Determine the (x, y) coordinate at the center of the cell enclosing the given text.  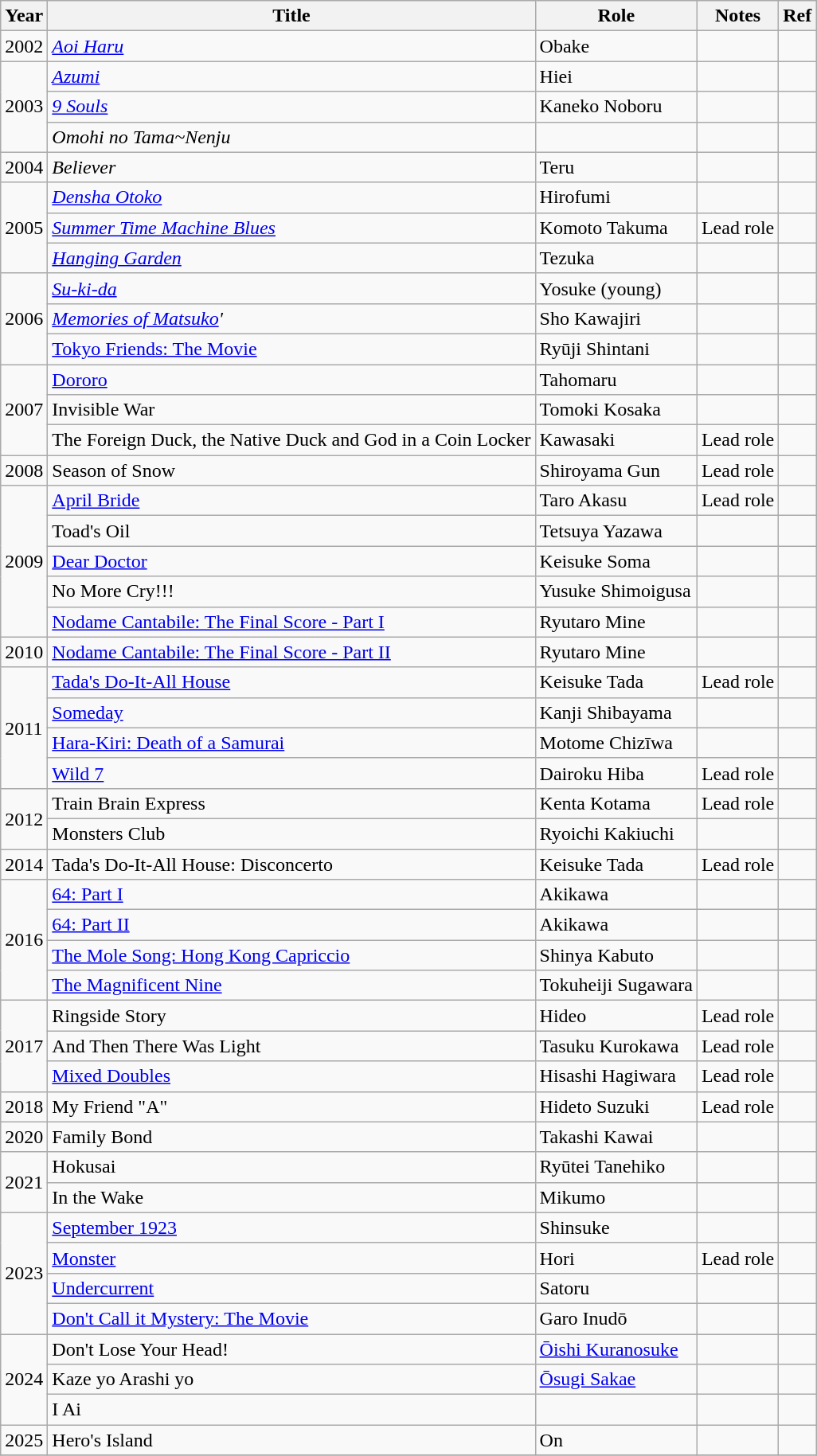
Ringside Story (291, 1016)
Densha Otoko (291, 197)
April Bride (291, 501)
Shinsuke (616, 1228)
Kanji Shibayama (616, 712)
Shiroyama Gun (616, 470)
Ryoichi Kakiuchi (616, 833)
Keisuke Soma (616, 561)
2007 (24, 410)
2008 (24, 470)
Hara-Kiri: Death of a Samurai (291, 743)
Tahomaru (616, 380)
Mikumo (616, 1197)
Hiei (616, 76)
Sho Kawajiri (616, 318)
2021 (24, 1182)
Season of Snow (291, 470)
Hideo (616, 1016)
Ōishi Kuranosuke (616, 1349)
Don't Call it Mystery: The Movie (291, 1318)
Dororo (291, 380)
Year (24, 16)
2014 (24, 864)
Monsters Club (291, 833)
Hisashi Hagiwara (616, 1076)
Hideto Suzuki (616, 1107)
The Foreign Duck, the Native Duck and God in a Coin Locker (291, 440)
Dear Doctor (291, 561)
Nodame Cantabile: The Final Score - Part I (291, 622)
In the Wake (291, 1197)
Tomoki Kosaka (616, 410)
Tezuka (616, 258)
2017 (24, 1046)
On (616, 1440)
2025 (24, 1440)
2012 (24, 818)
Omohi no Tama~Nenju (291, 137)
The Mole Song: Hong Kong Capriccio (291, 955)
Su-ki-da (291, 288)
Notes (737, 16)
Family Bond (291, 1137)
Train Brain Express (291, 803)
2003 (24, 107)
Dairoku Hiba (616, 773)
2010 (24, 652)
Hokusai (291, 1167)
Hero's Island (291, 1440)
Garo Inudō (616, 1318)
Taro Akasu (616, 501)
Motome Chizīwa (616, 743)
Tasuku Kurokawa (616, 1046)
2009 (24, 561)
Tokuheiji Sugawara (616, 986)
2018 (24, 1107)
Undercurrent (291, 1288)
Nodame Cantabile: The Final Score - Part II (291, 652)
Kaze yo Arashi yo (291, 1380)
Kenta Kotama (616, 803)
My Friend "A" (291, 1107)
Yosuke (young) (616, 288)
2006 (24, 318)
Hori (616, 1258)
Aoi Haru (291, 46)
Monster (291, 1258)
64: Part I (291, 895)
Title (291, 16)
Role (616, 16)
2016 (24, 940)
Tokyo Friends: The Movie (291, 349)
Believer (291, 167)
Toad's Oil (291, 531)
Yusuke Shimoigusa (616, 591)
2020 (24, 1137)
9 Souls (291, 107)
And Then There Was Light (291, 1046)
Tada's Do-It-All House: Disconcerto (291, 864)
2004 (24, 167)
Ref (798, 16)
Kaneko Noboru (616, 107)
Teru (616, 167)
Takashi Kawai (616, 1137)
2011 (24, 728)
Azumi (291, 76)
Mixed Doubles (291, 1076)
Ryūtei Tanehiko (616, 1167)
2023 (24, 1273)
Ryūji Shintani (616, 349)
Someday (291, 712)
Kawasaki (616, 440)
Tetsuya Yazawa (616, 531)
Shinya Kabuto (616, 955)
Summer Time Machine Blues (291, 228)
2005 (24, 228)
Wild 7 (291, 773)
2024 (24, 1380)
2002 (24, 46)
64: Part II (291, 925)
Obake (616, 46)
Hanging Garden (291, 258)
Don't Lose Your Head! (291, 1349)
No More Cry!!! (291, 591)
I Ai (291, 1410)
Hirofumi (616, 197)
September 1923 (291, 1228)
Tada's Do-It-All House (291, 682)
Komoto Takuma (616, 228)
Ōsugi Sakae (616, 1380)
The Magnificent Nine (291, 986)
Satoru (616, 1288)
Invisible War (291, 410)
Memories of Matsuko' (291, 318)
